Return the [x, y] coordinate for the center point of the cell that contains the specified text.  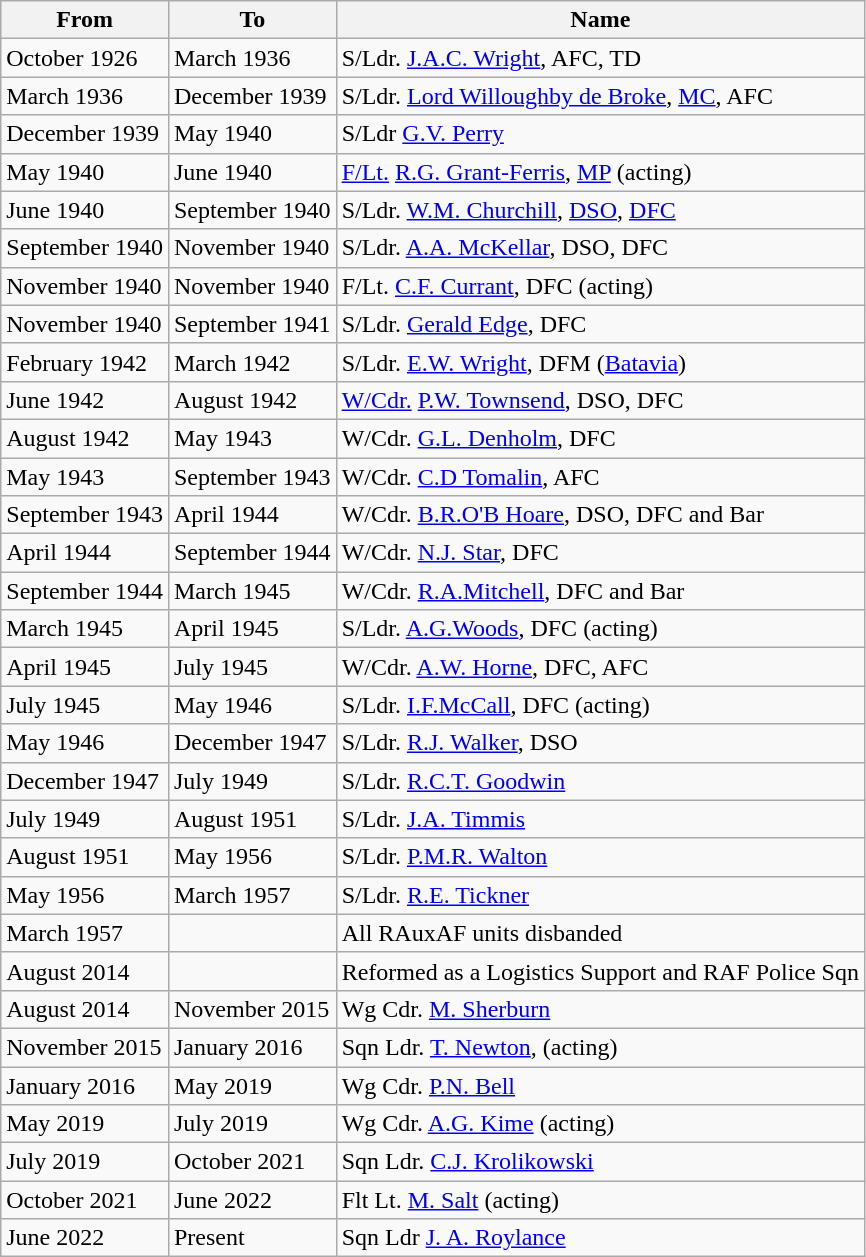
S/Ldr. A.A. McKellar, DSO, DFC [600, 248]
Wg Cdr. M. Sherburn [600, 1009]
Reformed as a Logistics Support and RAF Police Sqn [600, 971]
From [85, 20]
S/Ldr G.V. Perry [600, 134]
Present [252, 1238]
Wg Cdr. P.N. Bell [600, 1085]
S/Ldr. Gerald Edge, DFC [600, 324]
S/Ldr. Lord Willoughby de Broke, MC, AFC [600, 96]
S/Ldr. R.E. Tickner [600, 895]
W/Cdr. G.L. Denholm, DFC [600, 438]
W/Cdr. N.J. Star, DFC [600, 553]
All RAuxAF units disbanded [600, 933]
Sqn Ldr J. A. Roylance [600, 1238]
S/Ldr. W.M. Churchill, DSO, DFC [600, 210]
S/Ldr. J.A. Timmis [600, 819]
Sqn Ldr. C.J. Krolikowski [600, 1162]
F/Lt. R.G. Grant-Ferris, MP (acting) [600, 172]
W/Cdr. P.W. Townsend, DSO, DFC [600, 400]
S/Ldr. R.J. Walker, DSO [600, 743]
S/Ldr. P.M.R. Walton [600, 857]
June 1942 [85, 400]
To [252, 20]
W/Cdr. R.A.Mitchell, DFC and Bar [600, 591]
October 1926 [85, 58]
March 1942 [252, 362]
F/Lt. C.F. Currant, DFC (acting) [600, 286]
S/Ldr. A.G.Woods, DFC (acting) [600, 629]
W/Cdr. C.D Tomalin, AFC [600, 477]
Flt Lt. M. Salt (acting) [600, 1200]
Wg Cdr. A.G. Kime (acting) [600, 1124]
S/Ldr. J.A.C. Wright, AFC, TD [600, 58]
Sqn Ldr. T. Newton, (acting) [600, 1047]
W/Cdr. A.W. Horne, DFC, AFC [600, 667]
Name [600, 20]
W/Cdr. B.R.O'B Hoare, DSO, DFC and Bar [600, 515]
S/Ldr. I.F.McCall, DFC (acting) [600, 705]
September 1941 [252, 324]
S/Ldr. E.W. Wright, DFM (Batavia) [600, 362]
February 1942 [85, 362]
S/Ldr. R.C.T. Goodwin [600, 781]
